Provide the (X, Y) coordinate of the cell's center where the given text is located.  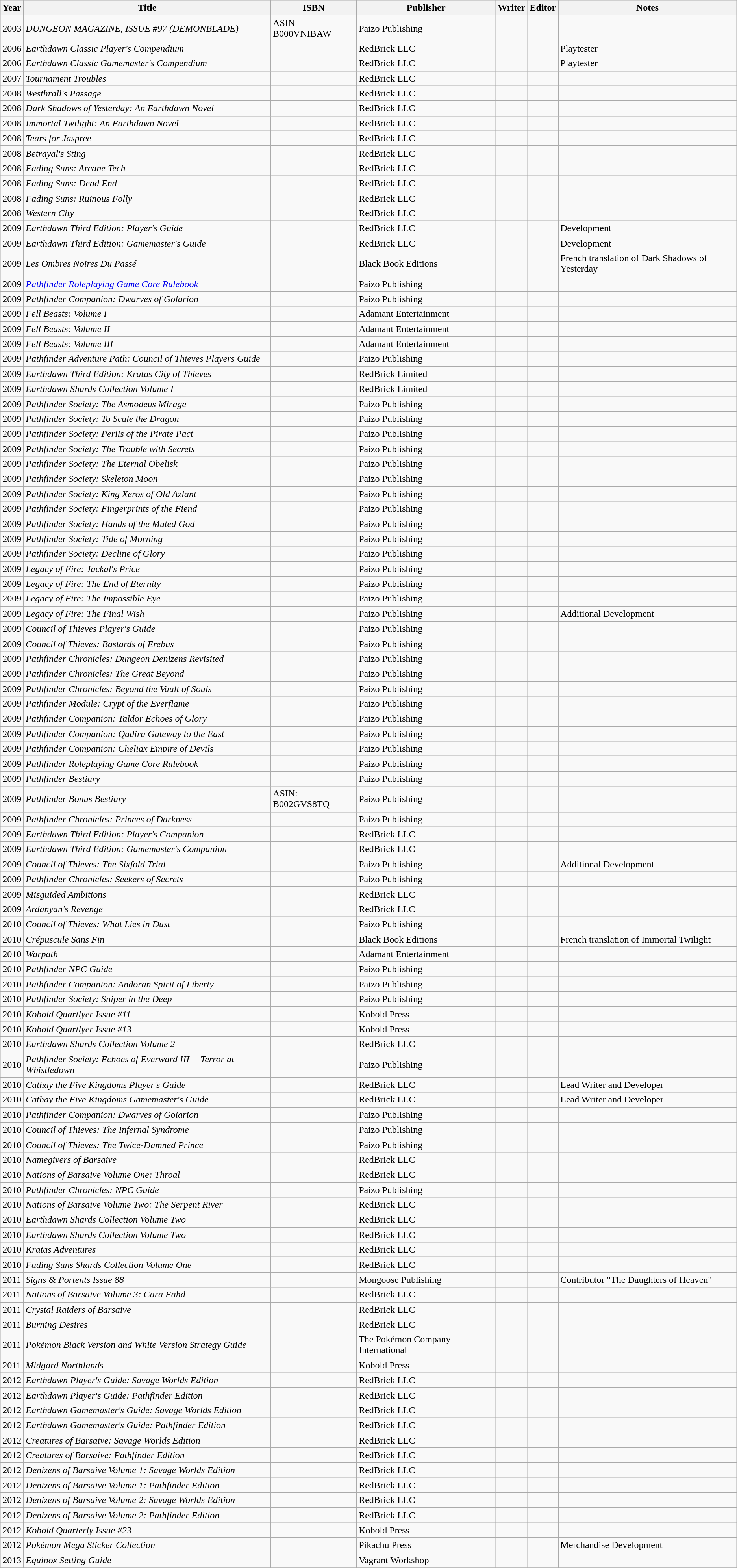
Editor (543, 8)
Pathfinder Adventure Path: Council of Thieves Players Guide (147, 359)
Pathfinder Society: Skeleton Moon (147, 479)
Pathfinder Society: Perils of the Pirate Pact (147, 434)
Pathfinder Module: Crypt of the Everflame (147, 704)
Earthdawn Third Edition: Player's Companion (147, 834)
Nations of Barsaive Volume Two: The Serpent River (147, 1205)
Pathfinder Society: The Eternal Obelisk (147, 464)
Pokémon Black Version and White Version Strategy Guide (147, 1345)
Council of Thieves: The Twice-Damned Prince (147, 1145)
Warpath (147, 954)
Council of Thieves: The Sixfold Trial (147, 864)
Council of Thieves: Bastards of Erebus (147, 644)
Cathay the Five Kingdoms Gamemaster's Guide (147, 1100)
Western City (147, 213)
Pathfinder Society: Hands of the Muted God (147, 524)
Denizens of Barsaive Volume 2: Savage Worlds Edition (147, 1500)
Kobold Quartlyer Issue #11 (147, 1014)
Nations of Barsaive Volume 3: Cara Fahd (147, 1295)
Kobold Quartlyer Issue #13 (147, 1029)
Pathfinder Bonus Bestiary (147, 799)
Pathfinder Companion: Qadira Gateway to the East (147, 734)
Immortal Twilight: An Earthdawn Novel (147, 123)
Earthdawn Gamemaster's Guide: Savage Worlds Edition (147, 1410)
ASIN B000VNIBAW (314, 28)
Pathfinder Society: Sniper in the Deep (147, 999)
Council of Thieves Player's Guide (147, 629)
Fading Suns Shards Collection Volume One (147, 1265)
2007 (12, 78)
Pikachu Press (426, 1545)
Pathfinder Companion: Taldor Echoes of Glory (147, 719)
Kobold Quarterly Issue #23 (147, 1530)
Denizens of Barsaive Volume 1: Pathfinder Edition (147, 1485)
Earthdawn Third Edition: Gamemaster's Companion (147, 849)
Title (147, 8)
Pathfinder Society: Echoes of Everward III -- Terror at Whistledown (147, 1064)
Earthdawn Shards Collection Volume 2 (147, 1044)
Crystal Raiders of Barsaive (147, 1310)
Ardanyan's Revenge (147, 909)
Pathfinder Chronicles: Princes of Darkness (147, 819)
Vagrant Workshop (426, 1560)
Kratas Adventures (147, 1250)
Pathfinder Chronicles: NPC Guide (147, 1190)
Fading Suns: Arcane Tech (147, 168)
Nations of Barsaive Volume One: Throal (147, 1175)
Fading Suns: Ruinous Folly (147, 198)
Publisher (426, 8)
Misguided Ambitions (147, 894)
French translation of Dark Shadows of Yesterday (647, 264)
Burning Desires (147, 1325)
Crépuscule Sans Fin (147, 939)
Les Ombres Noires Du Passé (147, 264)
Cathay the Five Kingdoms Player's Guide (147, 1085)
The Pokémon Company International (426, 1345)
Legacy of Fire: The End of Eternity (147, 584)
Equinox Setting Guide (147, 1560)
Signs & Portents Issue 88 (147, 1280)
Notes (647, 8)
Council of Thieves: What Lies in Dust (147, 924)
Tears for Jaspree (147, 138)
Fell Beasts: Volume I (147, 314)
Earthdawn Gamemaster's Guide: Pathfinder Edition (147, 1425)
Legacy of Fire: Jackal's Price (147, 569)
DUNGEON MAGAZINE, ISSUE #97 (DEMONBLADE) (147, 28)
Council of Thieves: The Infernal Syndrome (147, 1130)
Earthdawn Third Edition: Kratas City of Thieves (147, 374)
ASIN: B002GVS8TQ (314, 799)
Pokémon Mega Sticker Collection (147, 1545)
2013 (12, 1560)
French translation of Immortal Twilight (647, 939)
Earthdawn Classic Gamemaster's Compendium (147, 63)
Earthdawn Player's Guide: Savage Worlds Edition (147, 1380)
Legacy of Fire: The Impossible Eye (147, 599)
Mongoose Publishing (426, 1280)
Pathfinder Chronicles: Dungeon Denizens Revisited (147, 659)
Fell Beasts: Volume II (147, 329)
Year (12, 8)
Creatures of Barsaive: Pathfinder Edition (147, 1455)
Earthdawn Classic Player's Compendium (147, 48)
Betrayal's Sting (147, 153)
Pathfinder Society: The Trouble with Secrets (147, 449)
Pathfinder Society: To Scale the Dragon (147, 419)
ISBN (314, 8)
Pathfinder Companion: Andoran Spirit of Liberty (147, 984)
Fading Suns: Dead End (147, 183)
Pathfinder Society: Tide of Morning (147, 539)
Midgard Northlands (147, 1365)
Westhrall's Passage (147, 93)
Namegivers of Barsaive (147, 1160)
Denizens of Barsaive Volume 2: Pathfinder Edition (147, 1515)
Pathfinder Chronicles: Beyond the Vault of Souls (147, 689)
Creatures of Barsaive: Savage Worlds Edition (147, 1440)
Pathfinder Chronicles: Seekers of Secrets (147, 879)
Pathfinder Bestiary (147, 779)
Earthdawn Player's Guide: Pathfinder Edition (147, 1395)
Writer (512, 8)
Fell Beasts: Volume III (147, 344)
Earthdawn Shards Collection Volume I (147, 389)
Tournament Troubles (147, 78)
Contributor "The Daughters of Heaven" (647, 1280)
Earthdawn Third Edition: Gamemaster's Guide (147, 243)
Legacy of Fire: The Final Wish (147, 614)
Pathfinder Companion: Cheliax Empire of Devils (147, 749)
Pathfinder Society: Decline of Glory (147, 554)
Pathfinder Chronicles: The Great Beyond (147, 674)
Pathfinder Society: Fingerprints of the Fiend (147, 509)
Merchandise Development (647, 1545)
Pathfinder Society: King Xeros of Old Azlant (147, 494)
Pathfinder NPC Guide (147, 969)
Denizens of Barsaive Volume 1: Savage Worlds Edition (147, 1470)
Pathfinder Society: The Asmodeus Mirage (147, 404)
Earthdawn Third Edition: Player's Guide (147, 228)
2003 (12, 28)
Dark Shadows of Yesterday: An Earthdawn Novel (147, 108)
